Find where the given text appears and provide that cell's center as (x, y) coordinate. 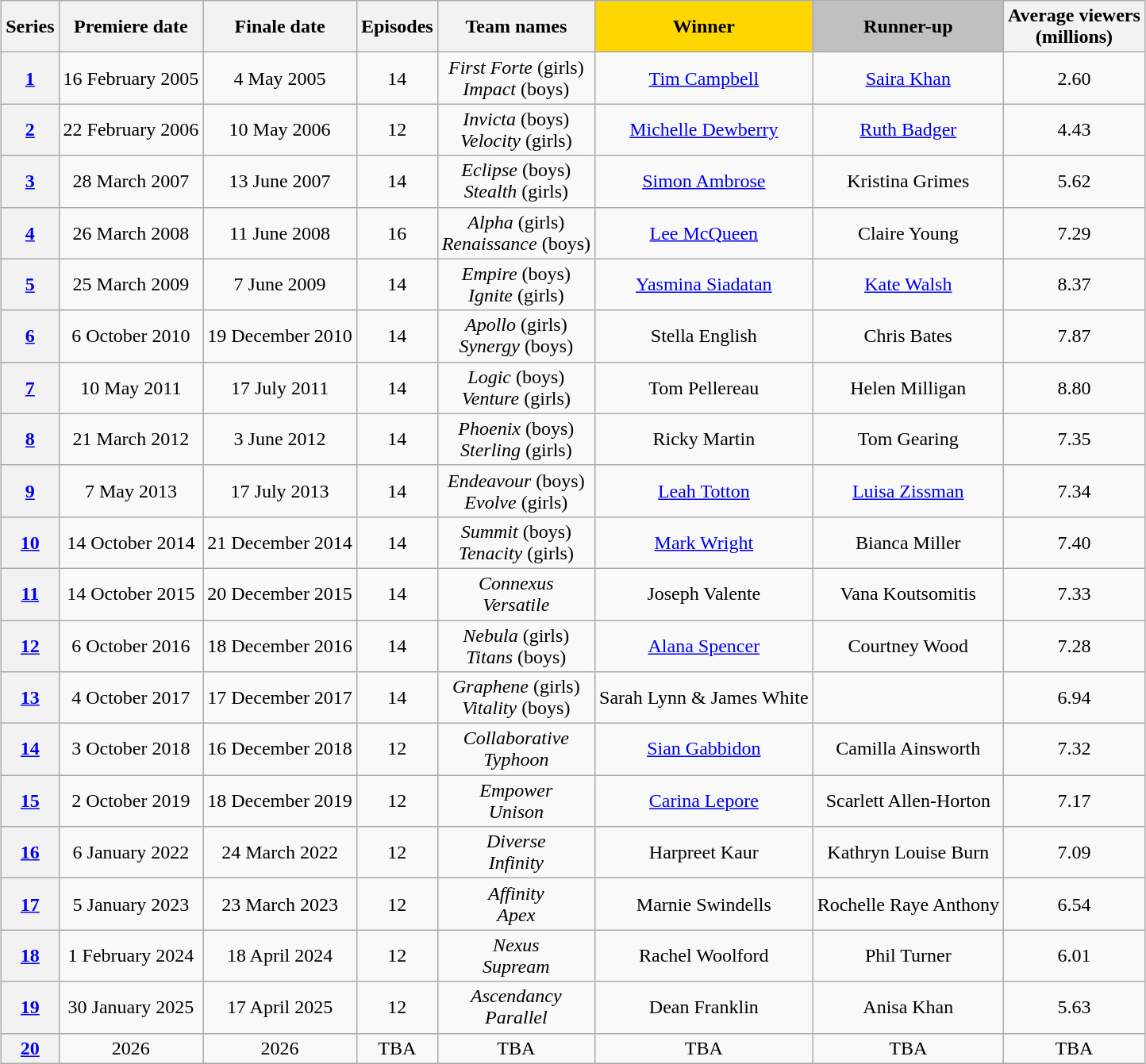
17 April 2025 (280, 1008)
16 December 2018 (280, 749)
8 (30, 440)
Bianca Miller (908, 543)
Scarlett Allen-Horton (908, 801)
6 October 2016 (131, 646)
19 December 2010 (280, 336)
Phil Turner (908, 955)
17 (30, 905)
Helen Milligan (908, 387)
Runner-up (908, 27)
Apollo (girls)Synergy (boys) (516, 336)
Camilla Ainsworth (908, 749)
14 October 2015 (131, 593)
Kristina Grimes (908, 181)
Team names (516, 27)
11 June 2008 (280, 233)
25 March 2009 (131, 284)
Average viewers(millions) (1074, 27)
15 (30, 801)
10 May 2006 (280, 130)
5.63 (1074, 1008)
Simon Ambrose (705, 181)
13 June 2007 (280, 181)
18 April 2024 (280, 955)
6 January 2022 (131, 852)
Harpreet Kaur (705, 852)
7.29 (1074, 233)
23 March 2023 (280, 905)
Courtney Wood (908, 646)
First Forte (girls)Impact (boys) (516, 78)
Graphene (girls)Vitality (boys) (516, 698)
EmpowerUnison (516, 801)
Marnie Swindells (705, 905)
2.60 (1074, 78)
AscendancyParallel (516, 1008)
Michelle Dewberry (705, 130)
Finale date (280, 27)
7.40 (1074, 543)
8.37 (1074, 284)
Summit (boys)Tenacity (girls) (516, 543)
Kathryn Louise Burn (908, 852)
Anisa Khan (908, 1008)
Mark Wright (705, 543)
Tom Gearing (908, 440)
Rochelle Raye Anthony (908, 905)
Ricky Martin (705, 440)
14 October 2014 (131, 543)
5 (30, 284)
Series (30, 27)
NexusSupream (516, 955)
Joseph Valente (705, 593)
Alpha (girls)Renaissance (boys) (516, 233)
Sarah Lynn & James White (705, 698)
7.34 (1074, 490)
21 March 2012 (131, 440)
Stella English (705, 336)
7 (30, 387)
Leah Totton (705, 490)
7.87 (1074, 336)
Ruth Badger (908, 130)
3 October 2018 (131, 749)
8.80 (1074, 387)
6.94 (1074, 698)
26 March 2008 (131, 233)
18 December 2019 (280, 801)
6.01 (1074, 955)
6.54 (1074, 905)
2 October 2019 (131, 801)
7.33 (1074, 593)
21 December 2014 (280, 543)
4 (30, 233)
1 February 2024 (131, 955)
24 March 2022 (280, 852)
Lee McQueen (705, 233)
Episodes (397, 27)
7.28 (1074, 646)
7 June 2009 (280, 284)
5.62 (1074, 181)
Luisa Zissman (908, 490)
10 (30, 543)
Nebula (girls)Titans (boys) (516, 646)
17 December 2017 (280, 698)
Rachel Woolford (705, 955)
CollaborativeTyphoon (516, 749)
4 October 2017 (131, 698)
Dean Franklin (705, 1008)
7.32 (1074, 749)
18 (30, 955)
19 (30, 1008)
Chris Bates (908, 336)
4 May 2005 (280, 78)
1 (30, 78)
9 (30, 490)
Kate Walsh (908, 284)
Tim Campbell (705, 78)
18 December 2016 (280, 646)
20 (30, 1048)
Sian Gabbidon (705, 749)
13 (30, 698)
Logic (boys)Venture (girls) (516, 387)
17 July 2011 (280, 387)
6 October 2010 (131, 336)
3 (30, 181)
Vana Koutsomitis (908, 593)
6 (30, 336)
Alana Spencer (705, 646)
AffinityApex (516, 905)
16 February 2005 (131, 78)
Invicta (boys)Velocity (girls) (516, 130)
DiverseInfinity (516, 852)
Saira Khan (908, 78)
30 January 2025 (131, 1008)
17 July 2013 (280, 490)
10 May 2011 (131, 387)
Empire (boys)Ignite (girls) (516, 284)
7.09 (1074, 852)
28 March 2007 (131, 181)
22 February 2006 (131, 130)
7.35 (1074, 440)
20 December 2015 (280, 593)
7 May 2013 (131, 490)
Phoenix (boys)Sterling (girls) (516, 440)
7.17 (1074, 801)
2 (30, 130)
11 (30, 593)
Winner (705, 27)
Premiere date (131, 27)
Carina Lepore (705, 801)
5 January 2023 (131, 905)
Endeavour (boys)Evolve (girls) (516, 490)
Yasmina Siadatan (705, 284)
3 June 2012 (280, 440)
Eclipse (boys)Stealth (girls) (516, 181)
Claire Young (908, 233)
Tom Pellereau (705, 387)
4.43 (1074, 130)
ConnexusVersatile (516, 593)
